Search for the cell housing the specified text and yield its [x, y] center coordinate. 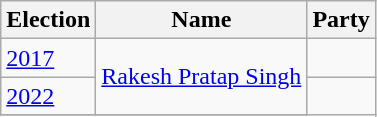
Rakesh Pratap Singh [202, 77]
2022 [48, 96]
Election [48, 20]
Party [341, 20]
2017 [48, 58]
Name [202, 20]
